Detect which cell encompasses the target text, then output its (x, y) center coordinate. 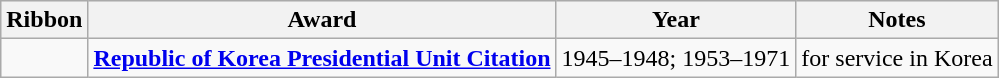
Republic of Korea Presidential Unit Citation (322, 58)
Notes (897, 20)
Ribbon (44, 20)
Award (322, 20)
Year (676, 20)
1945–1948; 1953–1971 (676, 58)
for service in Korea (897, 58)
